Determine the (x, y) coordinate at the center of the cell enclosing the given text.  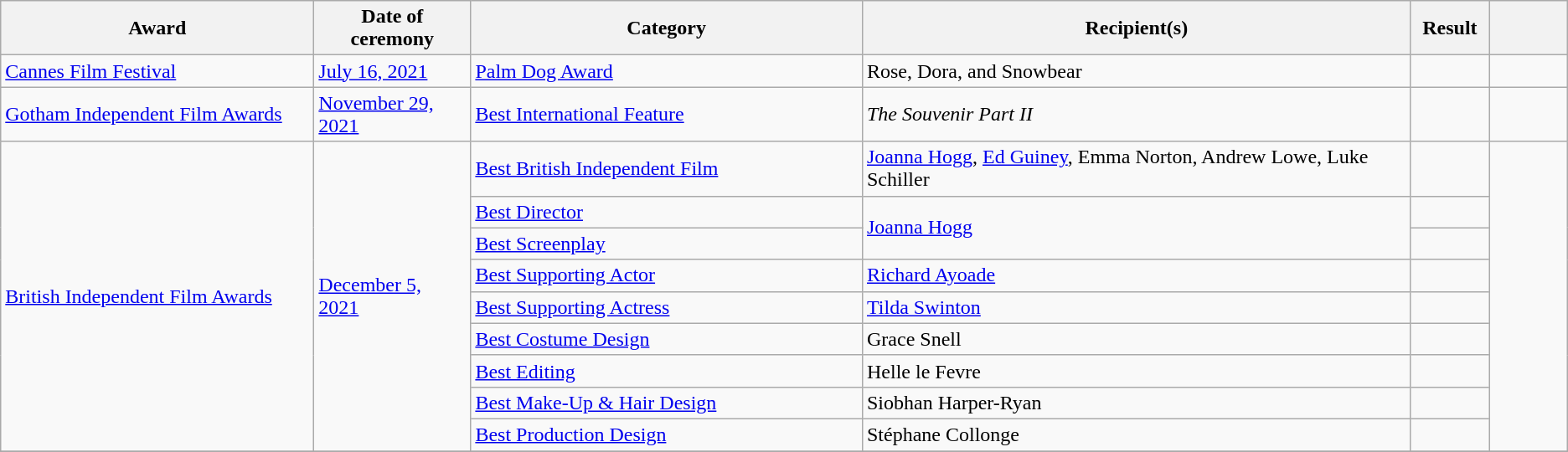
Best Supporting Actress (667, 307)
Best Editing (667, 371)
Result (1450, 28)
Tilda Swinton (1136, 307)
July 16, 2021 (392, 71)
Best Director (667, 212)
Siobhan Harper-Ryan (1136, 403)
Best Screenplay (667, 244)
Joanna Hogg, Ed Guiney, Emma Norton, Andrew Lowe, Luke Schiller (1136, 169)
November 29, 2021 (392, 114)
Best Costume Design (667, 339)
Richard Ayoade (1136, 275)
Helle le Fevre (1136, 371)
Best Make-Up & Hair Design (667, 403)
Award (157, 28)
Best International Feature (667, 114)
Palm Dog Award (667, 71)
Gotham Independent Film Awards (157, 114)
Cannes Film Festival (157, 71)
Category (667, 28)
Best Production Design (667, 434)
Recipient(s) (1136, 28)
British Independent Film Awards (157, 296)
Rose, Dora, and Snowbear (1136, 71)
Stéphane Collonge (1136, 434)
Date of ceremony (392, 28)
Best British Independent Film (667, 169)
Grace Snell (1136, 339)
The Souvenir Part II (1136, 114)
December 5, 2021 (392, 296)
Joanna Hogg (1136, 228)
Best Supporting Actor (667, 275)
